Find where the given text appears and provide that cell's center as [X, Y] coordinate. 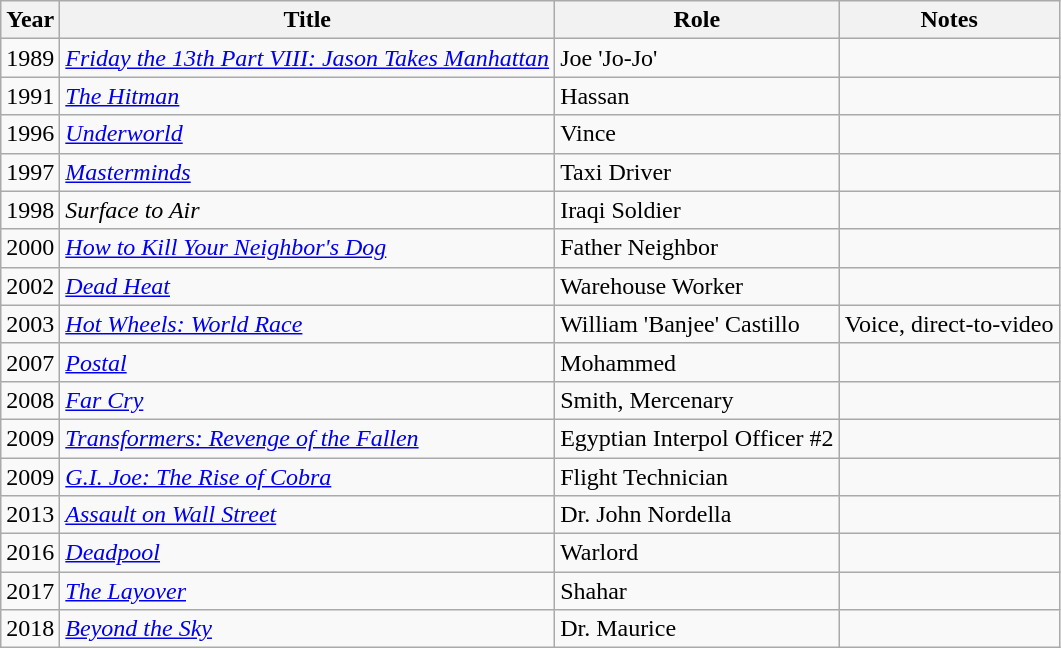
Egyptian Interpol Officer #2 [698, 438]
Iraqi Soldier [698, 210]
Father Neighbor [698, 248]
Voice, direct-to-video [949, 324]
Assault on Wall Street [308, 515]
Hot Wheels: World Race [308, 324]
Year [30, 20]
2017 [30, 591]
1996 [30, 134]
William 'Banjee' Castillo [698, 324]
2013 [30, 515]
Hassan [698, 96]
Vince [698, 134]
How to Kill Your Neighbor's Dog [308, 248]
Title [308, 20]
Deadpool [308, 553]
1989 [30, 58]
Warlord [698, 553]
Taxi Driver [698, 172]
Warehouse Worker [698, 286]
Far Cry [308, 400]
Flight Technician [698, 477]
2000 [30, 248]
Friday the 13th Part VIII: Jason Takes Manhattan [308, 58]
1997 [30, 172]
Role [698, 20]
Dr. Maurice [698, 629]
The Layover [308, 591]
G.I. Joe: The Rise of Cobra [308, 477]
1991 [30, 96]
Transformers: Revenge of the Fallen [308, 438]
The Hitman [308, 96]
Masterminds [308, 172]
Shahar [698, 591]
2002 [30, 286]
2003 [30, 324]
Mohammed [698, 362]
Beyond the Sky [308, 629]
Dr. John Nordella [698, 515]
Notes [949, 20]
Joe 'Jo-Jo' [698, 58]
Dead Heat [308, 286]
Smith, Mercenary [698, 400]
2008 [30, 400]
1998 [30, 210]
2007 [30, 362]
2016 [30, 553]
Underworld [308, 134]
2018 [30, 629]
Postal [308, 362]
Surface to Air [308, 210]
